Provide the (x, y) coordinate of the cell's center where the given text is located.  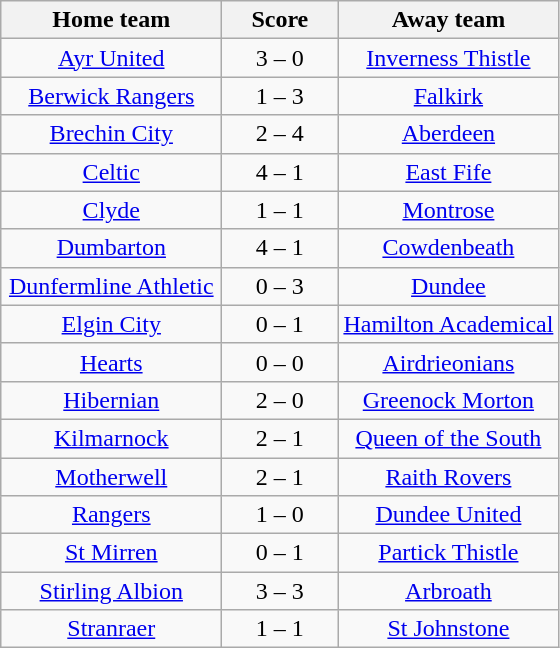
Brechin City (112, 134)
Hamilton Academical (448, 324)
Greenock Morton (448, 400)
Away team (448, 20)
St Mirren (112, 553)
2 – 4 (280, 134)
Motherwell (112, 477)
Kilmarnock (112, 438)
Inverness Thistle (448, 58)
Arbroath (448, 591)
Raith Rovers (448, 477)
3 – 0 (280, 58)
Dundee United (448, 515)
Berwick Rangers (112, 96)
Dumbarton (112, 248)
Home team (112, 20)
Queen of the South (448, 438)
Hearts (112, 362)
Aberdeen (448, 134)
Stranraer (112, 629)
Partick Thistle (448, 553)
East Fife (448, 172)
1 – 3 (280, 96)
3 – 3 (280, 591)
Celtic (112, 172)
Elgin City (112, 324)
Dundee (448, 286)
Ayr United (112, 58)
2 – 0 (280, 400)
Score (280, 20)
Airdrieonians (448, 362)
Clyde (112, 210)
Montrose (448, 210)
Stirling Albion (112, 591)
Rangers (112, 515)
0 – 3 (280, 286)
Hibernian (112, 400)
Falkirk (448, 96)
Cowdenbeath (448, 248)
1 – 0 (280, 515)
Dunfermline Athletic (112, 286)
St Johnstone (448, 629)
0 – 0 (280, 362)
